Determine the (X, Y) coordinate at the center of the cell enclosing the given text.  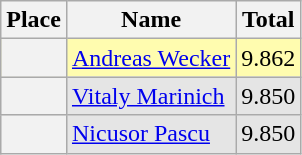
Nicusor Pascu (150, 134)
Andreas Wecker (150, 58)
Name (150, 20)
9.862 (268, 58)
Total (268, 20)
Vitaly Marinich (150, 96)
Place (34, 20)
